Scan for the cell matching the given text and deliver its (x, y) coordinate at center. 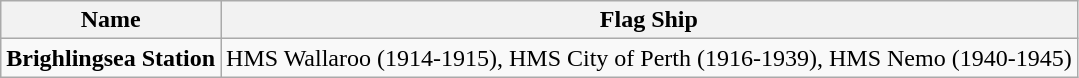
HMS Wallaroo (1914-1915), HMS City of Perth (1916-1939), HMS Nemo (1940-1945) (650, 58)
Flag Ship (650, 20)
Name (111, 20)
Brighlingsea Station (111, 58)
